For the text-containing cell, return its midpoint in [x, y] coordinate format. 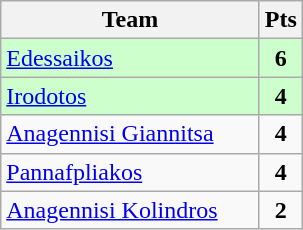
Edessaikos [130, 58]
2 [280, 210]
Anagennisi Kolindros [130, 210]
Irodotos [130, 96]
Pannafpliakos [130, 172]
6 [280, 58]
Pts [280, 20]
Team [130, 20]
Anagennisi Giannitsa [130, 134]
